Capture the cell that displays the provided text and extract its [X, Y] central coordinate. 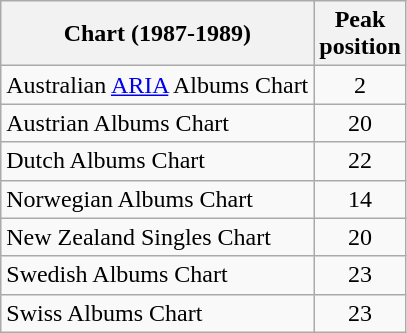
2 [360, 85]
Peakposition [360, 34]
Chart (1987-1989) [158, 34]
Norwegian Albums Chart [158, 199]
Australian ARIA Albums Chart [158, 85]
Austrian Albums Chart [158, 123]
14 [360, 199]
New Zealand Singles Chart [158, 237]
Swedish Albums Chart [158, 275]
22 [360, 161]
Dutch Albums Chart [158, 161]
Swiss Albums Chart [158, 313]
